Identify which cell holds the provided text, then report its [X, Y] central coordinate. 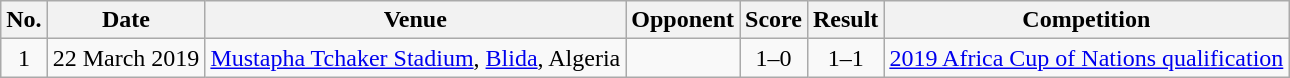
2019 Africa Cup of Nations qualification [1086, 58]
Result [845, 20]
Venue [416, 20]
Opponent [683, 20]
Score [774, 20]
Mustapha Tchaker Stadium, Blida, Algeria [416, 58]
1–0 [774, 58]
1 [24, 58]
22 March 2019 [126, 58]
No. [24, 20]
Date [126, 20]
Competition [1086, 20]
1–1 [845, 58]
